Pinpoint the cell where the given text exists, returning its (X, Y) midpoint coordinate. 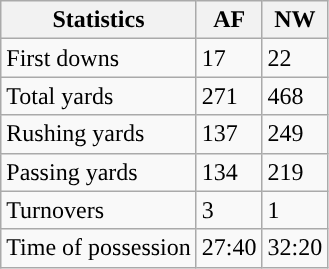
Time of possession (99, 248)
32:20 (295, 248)
AF (229, 20)
249 (295, 134)
Passing yards (99, 172)
Turnovers (99, 210)
27:40 (229, 248)
Total yards (99, 96)
Statistics (99, 20)
271 (229, 96)
468 (295, 96)
17 (229, 58)
219 (295, 172)
1 (295, 210)
3 (229, 210)
137 (229, 134)
First downs (99, 58)
Rushing yards (99, 134)
134 (229, 172)
NW (295, 20)
22 (295, 58)
